Capture the cell that displays the provided text and extract its [X, Y] central coordinate. 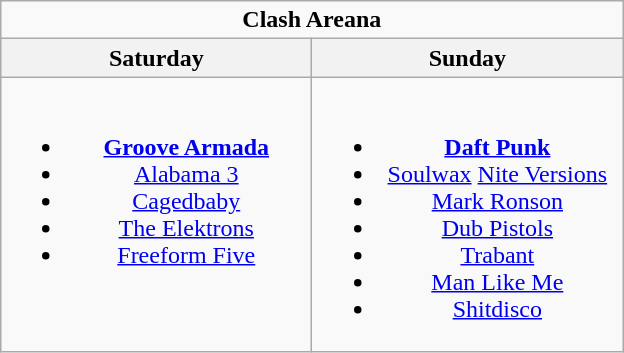
Groove ArmadaAlabama 3CagedbabyThe ElektronsFreeform Five [156, 214]
Sunday [468, 58]
Saturday [156, 58]
Daft PunkSoulwax Nite VersionsMark RonsonDub PistolsTrabantMan Like MeShitdisco [468, 214]
Clash Areana [312, 20]
